Scan for the cell matching the given text and deliver its (x, y) coordinate at center. 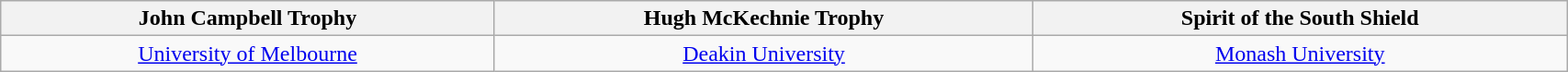
Spirit of the South Shield (1301, 18)
John Campbell Trophy (248, 18)
Monash University (1301, 54)
Deakin University (764, 54)
Hugh McKechnie Trophy (764, 18)
University of Melbourne (248, 54)
